Find where the given text appears and provide that cell's center as (X, Y) coordinate. 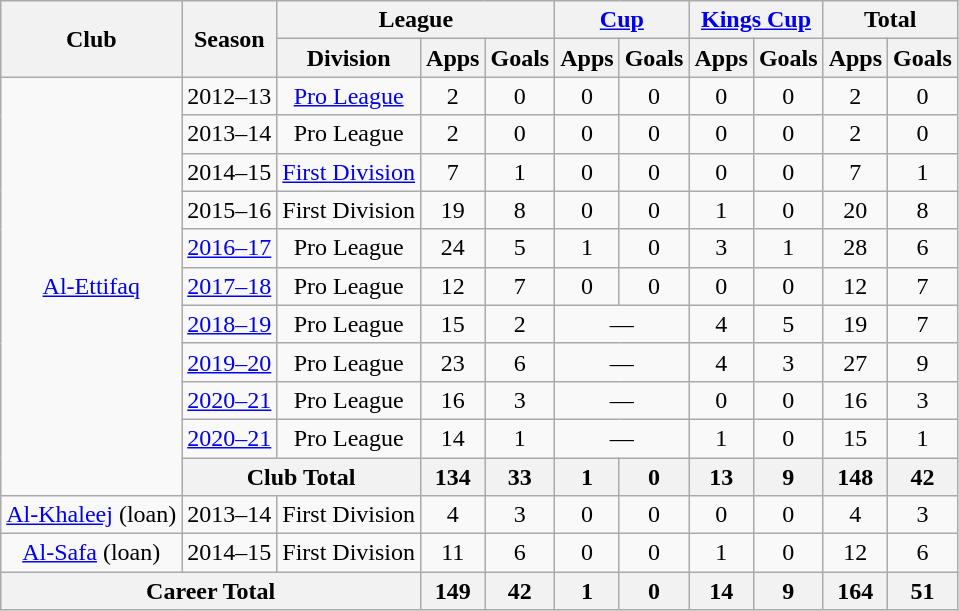
Career Total (211, 591)
134 (453, 477)
2019–20 (230, 362)
Al-Khaleej (loan) (92, 515)
Total (890, 20)
Season (230, 39)
Cup (622, 20)
24 (453, 248)
51 (923, 591)
Al-Safa (loan) (92, 553)
Al-Ettifaq (92, 286)
164 (855, 591)
13 (721, 477)
2015–16 (230, 210)
2017–18 (230, 286)
28 (855, 248)
League (416, 20)
Kings Cup (756, 20)
Club (92, 39)
27 (855, 362)
Division (349, 58)
2016–17 (230, 248)
2012–13 (230, 96)
149 (453, 591)
20 (855, 210)
33 (520, 477)
23 (453, 362)
148 (855, 477)
11 (453, 553)
2018–19 (230, 324)
Club Total (302, 477)
